Determine the (x, y) coordinate at the center of the cell enclosing the given text.  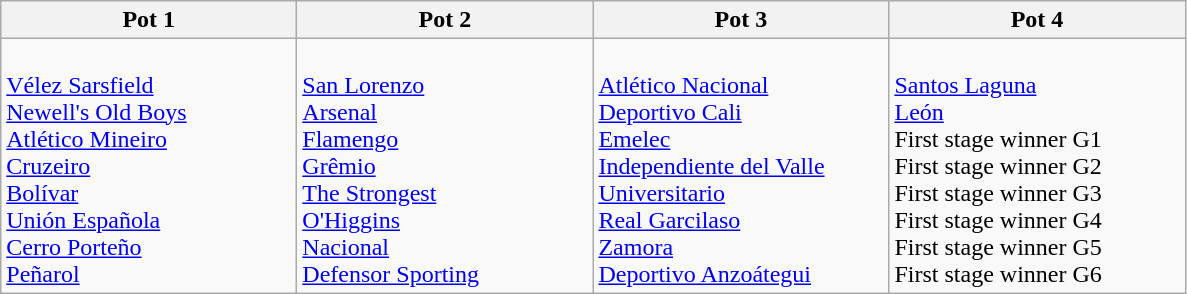
Vélez Sarsfield Newell's Old Boys Atlético Mineiro Cruzeiro Bolívar Unión Española Cerro Porteño Peñarol (149, 166)
Pot 2 (445, 20)
Pot 4 (1037, 20)
Atlético Nacional Deportivo Cali Emelec Independiente del Valle Universitario Real Garcilaso Zamora Deportivo Anzoátegui (741, 166)
Pot 1 (149, 20)
San Lorenzo Arsenal Flamengo Grêmio The Strongest O'Higgins Nacional Defensor Sporting (445, 166)
Pot 3 (741, 20)
